From the cell containing the given text, extract its center point as (X, Y) coordinate. 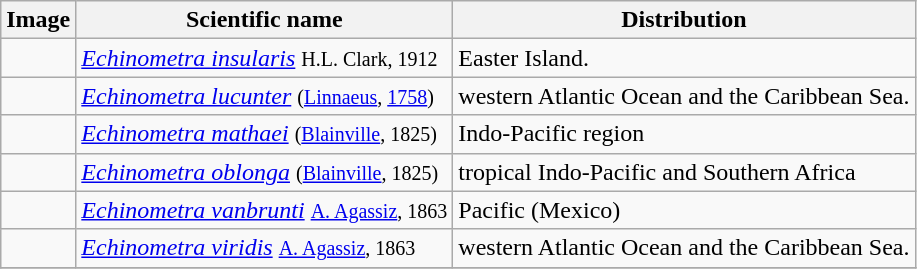
Echinometra viridis A. Agassiz, 1863 (264, 248)
Distribution (684, 20)
Echinometra insularis H.L. Clark, 1912 (264, 58)
Echinometra mathaei (Blainville, 1825) (264, 134)
Echinometra lucunter (Linnaeus, 1758) (264, 96)
Echinometra oblonga (Blainville, 1825) (264, 172)
Image (38, 20)
Pacific (Mexico) (684, 210)
Echinometra vanbrunti A. Agassiz, 1863 (264, 210)
tropical Indo-Pacific and Southern Africa (684, 172)
Indo-Pacific region (684, 134)
Easter Island. (684, 58)
Scientific name (264, 20)
